Extract the [x, y] coordinate from the center of the cell holding the provided text.  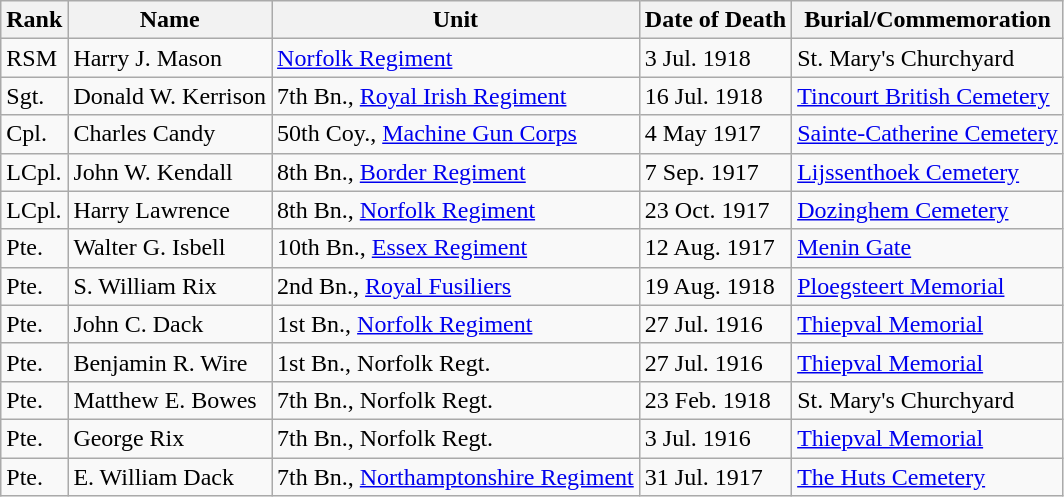
Tincourt British Cemetery [928, 96]
7th Bn., Northamptonshire Regiment [456, 477]
Matthew E. Bowes [170, 400]
Menin Gate [928, 248]
3 Jul. 1916 [715, 438]
7th Bn., Royal Irish Regiment [456, 96]
Dozinghem Cemetery [928, 210]
RSM [34, 58]
Donald W. Kerrison [170, 96]
Harry Lawrence [170, 210]
2nd Bn., Royal Fusiliers [456, 286]
8th Bn., Border Regiment [456, 172]
10th Bn., Essex Regiment [456, 248]
1st Bn., Norfolk Regiment [456, 324]
Name [170, 20]
S. William Rix [170, 286]
3 Jul. 1918 [715, 58]
Rank [34, 20]
Unit [456, 20]
23 Feb. 1918 [715, 400]
Cpl. [34, 134]
Sainte-Catherine Cemetery [928, 134]
Lijssenthoek Cemetery [928, 172]
7 Sep. 1917 [715, 172]
Benjamin R. Wire [170, 362]
Norfolk Regiment [456, 58]
16 Jul. 1918 [715, 96]
The Huts Cemetery [928, 477]
8th Bn., Norfolk Regiment [456, 210]
1st Bn., Norfolk Regt. [456, 362]
4 May 1917 [715, 134]
12 Aug. 1917 [715, 248]
23 Oct. 1917 [715, 210]
Ploegsteert Memorial [928, 286]
John W. Kendall [170, 172]
Charles Candy [170, 134]
Sgt. [34, 96]
Burial/Commemoration [928, 20]
50th Coy., Machine Gun Corps [456, 134]
Harry J. Mason [170, 58]
19 Aug. 1918 [715, 286]
31 Jul. 1917 [715, 477]
Date of Death [715, 20]
George Rix [170, 438]
Walter G. Isbell [170, 248]
E. William Dack [170, 477]
John C. Dack [170, 324]
